Detect which cell encompasses the target text, then output its [x, y] center coordinate. 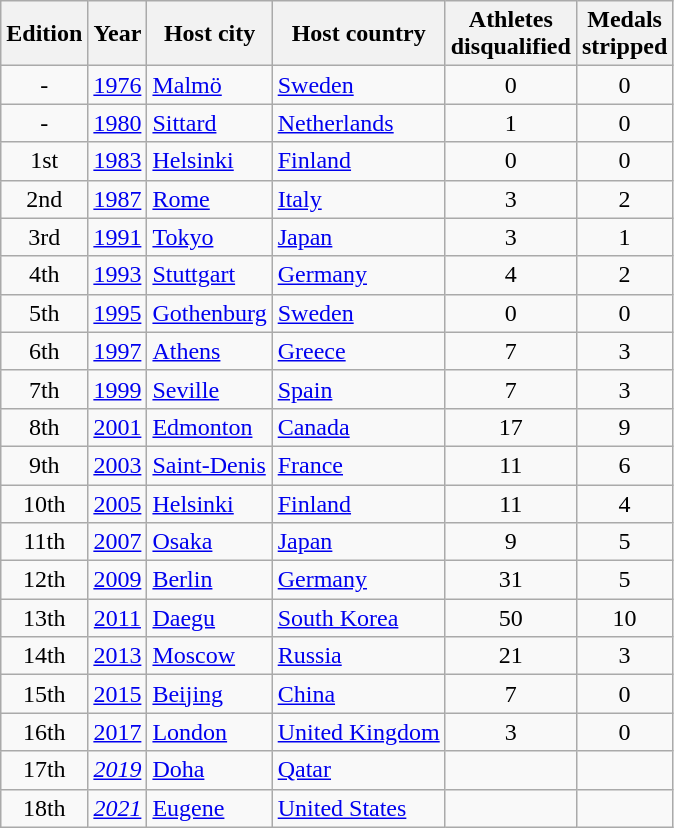
United States [358, 808]
14th [44, 656]
7th [44, 389]
Seville [210, 389]
2007 [118, 542]
2011 [118, 618]
Athens [210, 351]
6 [624, 465]
2005 [118, 503]
Edmonton [210, 427]
1999 [118, 389]
1993 [118, 275]
South Korea [358, 618]
16th [44, 732]
21 [510, 656]
17 [510, 427]
31 [510, 580]
1980 [118, 123]
2019 [118, 770]
France [358, 465]
6th [44, 351]
12th [44, 580]
Osaka [210, 542]
2003 [118, 465]
Qatar [358, 770]
1991 [118, 237]
4th [44, 275]
18th [44, 808]
London [210, 732]
Berlin [210, 580]
China [358, 694]
United Kingdom [358, 732]
11th [44, 542]
Eugene [210, 808]
Year [118, 34]
Saint-Denis [210, 465]
Moscow [210, 656]
Canada [358, 427]
8th [44, 427]
1983 [118, 161]
Daegu [210, 618]
Greece [358, 351]
Malmö [210, 85]
Host country [358, 34]
Russia [358, 656]
2009 [118, 580]
Stuttgart [210, 275]
15th [44, 694]
13th [44, 618]
Gothenburg [210, 313]
Host city [210, 34]
Netherlands [358, 123]
Medalsstripped [624, 34]
Athletesdisqualified [510, 34]
2017 [118, 732]
Spain [358, 389]
2001 [118, 427]
10 [624, 618]
17th [44, 770]
Italy [358, 199]
10th [44, 503]
1976 [118, 85]
50 [510, 618]
3rd [44, 237]
2013 [118, 656]
Sittard [210, 123]
5th [44, 313]
9th [44, 465]
1997 [118, 351]
Edition [44, 34]
1987 [118, 199]
2021 [118, 808]
2015 [118, 694]
Beijing [210, 694]
2nd [44, 199]
1995 [118, 313]
1st [44, 161]
Tokyo [210, 237]
Doha [210, 770]
Rome [210, 199]
